Scan for the cell matching the given text and deliver its (x, y) coordinate at center. 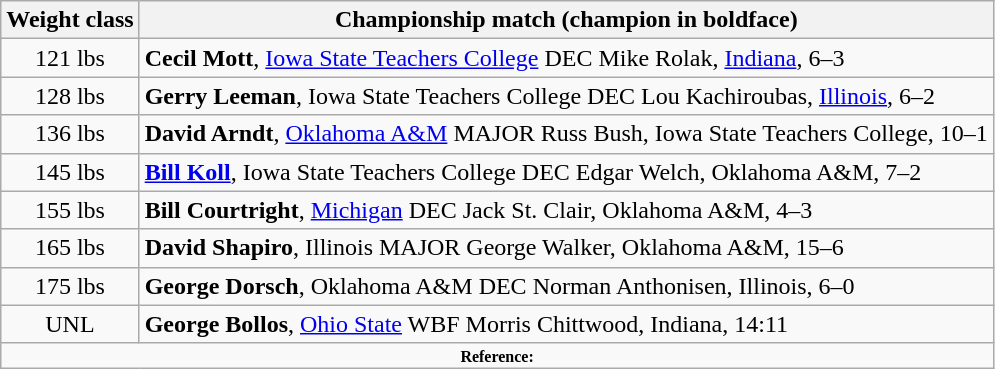
David Arndt, Oklahoma A&M MAJOR Russ Bush, Iowa State Teachers College, 10–1 (566, 134)
Gerry Leeman, Iowa State Teachers College DEC Lou Kachiroubas, Illinois, 6–2 (566, 96)
165 lbs (70, 248)
145 lbs (70, 172)
Reference: (498, 355)
Weight class (70, 20)
Bill Courtright, Michigan DEC Jack St. Clair, Oklahoma A&M, 4–3 (566, 210)
136 lbs (70, 134)
George Bollos, Ohio State WBF Morris Chittwood, Indiana, 14:11 (566, 324)
UNL (70, 324)
Championship match (champion in boldface) (566, 20)
175 lbs (70, 286)
Bill Koll, Iowa State Teachers College DEC Edgar Welch, Oklahoma A&M, 7–2 (566, 172)
128 lbs (70, 96)
David Shapiro, Illinois MAJOR George Walker, Oklahoma A&M, 15–6 (566, 248)
Cecil Mott, Iowa State Teachers College DEC Mike Rolak, Indiana, 6–3 (566, 58)
155 lbs (70, 210)
121 lbs (70, 58)
George Dorsch, Oklahoma A&M DEC Norman Anthonisen, Illinois, 6–0 (566, 286)
